For the text-containing cell, return its midpoint in [x, y] coordinate format. 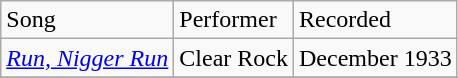
Run, Nigger Run [88, 58]
Song [88, 20]
Recorded [376, 20]
December 1933 [376, 58]
Clear Rock [234, 58]
Performer [234, 20]
